Locate the cell with the specified text and output its (x, y) center coordinate. 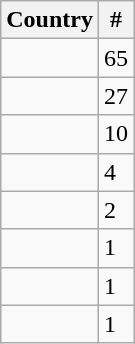
2 (116, 210)
10 (116, 134)
# (116, 20)
65 (116, 58)
4 (116, 172)
Country (50, 20)
27 (116, 96)
